From the cell containing the given text, extract its center point as (x, y) coordinate. 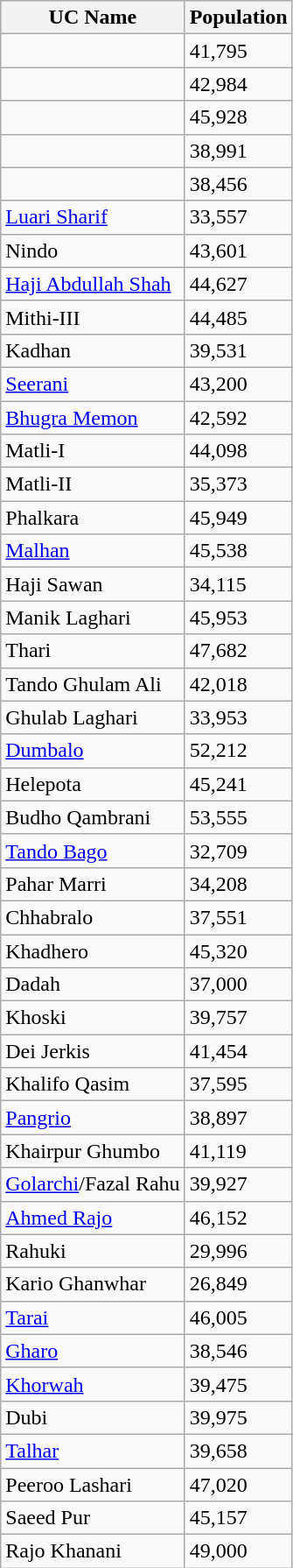
38,991 (238, 151)
47,682 (238, 651)
Budho Qambrani (93, 817)
39,658 (238, 1451)
Tarai (93, 1317)
45,157 (238, 1518)
Haji Sawan (93, 584)
44,098 (238, 451)
Ahmed Rajo (93, 1218)
34,208 (238, 884)
38,456 (238, 184)
39,757 (238, 1018)
Rajo Khanani (93, 1551)
29,996 (238, 1251)
Ghulab Laghari (93, 717)
45,953 (238, 618)
43,601 (238, 251)
44,485 (238, 317)
Manik Laghari (93, 618)
38,546 (238, 1351)
Chhabralo (93, 917)
46,005 (238, 1317)
Talhar (93, 1451)
Tando Bago (93, 851)
37,000 (238, 985)
Seerani (93, 384)
Pangrio (93, 1118)
46,152 (238, 1218)
26,849 (238, 1284)
33,557 (238, 217)
32,709 (238, 851)
53,555 (238, 817)
41,119 (238, 1151)
34,115 (238, 584)
Khorwah (93, 1384)
Saeed Pur (93, 1518)
Dadah (93, 985)
37,551 (238, 917)
41,454 (238, 1051)
39,531 (238, 350)
Khadhero (93, 950)
44,627 (238, 284)
Malhan (93, 551)
Dubi (93, 1417)
Matli-II (93, 484)
Kario Ghanwhar (93, 1284)
45,928 (238, 117)
45,949 (238, 518)
42,984 (238, 84)
39,475 (238, 1384)
Pahar Marri (93, 884)
33,953 (238, 717)
Helepota (93, 784)
Mithi-III (93, 317)
39,975 (238, 1417)
Peeroo Lashari (93, 1485)
37,595 (238, 1084)
47,020 (238, 1485)
Bhugra Memon (93, 418)
Khairpur Ghumbo (93, 1151)
UC Name (93, 18)
Matli-I (93, 451)
49,000 (238, 1551)
Golarchi/Fazal Rahu (93, 1184)
35,373 (238, 484)
Luari Sharif (93, 217)
Gharo (93, 1351)
Rahuki (93, 1251)
39,927 (238, 1184)
42,018 (238, 684)
Nindo (93, 251)
Dei Jerkis (93, 1051)
42,592 (238, 418)
52,212 (238, 751)
Tando Ghulam Ali (93, 684)
45,241 (238, 784)
45,538 (238, 551)
Phalkara (93, 518)
38,897 (238, 1118)
45,320 (238, 950)
Thari (93, 651)
Kadhan (93, 350)
41,795 (238, 51)
Dumbalo (93, 751)
43,200 (238, 384)
Khoski (93, 1018)
Khalifo Qasim (93, 1084)
Haji Abdullah Shah (93, 284)
Population (238, 18)
